Capture the cell that displays the provided text and extract its [X, Y] central coordinate. 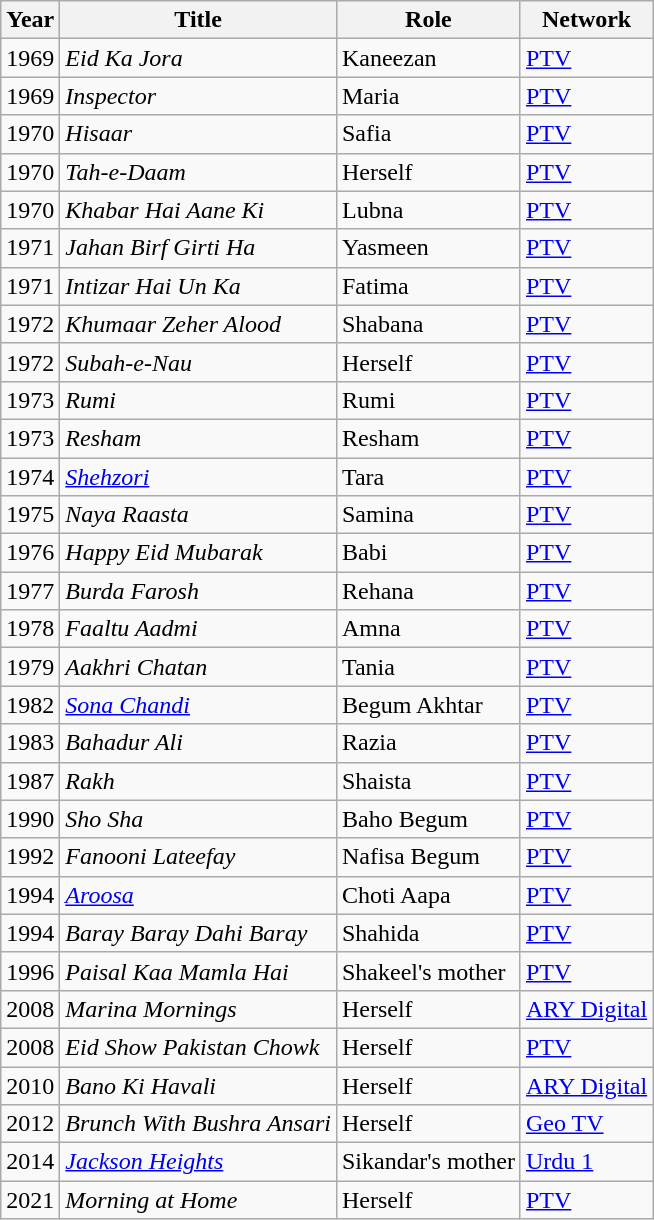
1975 [30, 515]
Role [428, 20]
Faaltu Aadmi [198, 629]
2012 [30, 1124]
Shabana [428, 324]
Bano Ki Havali [198, 1085]
Tania [428, 667]
Title [198, 20]
Baho Begum [428, 819]
Happy Eid Mubarak [198, 553]
Urdu 1 [586, 1162]
Begum Akhtar [428, 705]
2010 [30, 1085]
Sho Sha [198, 819]
1976 [30, 553]
Yasmeen [428, 248]
1982 [30, 705]
Nafisa Begum [428, 857]
Safia [428, 134]
Rehana [428, 591]
Intizar Hai Un Ka [198, 286]
2021 [30, 1200]
1979 [30, 667]
Sikandar's mother [428, 1162]
Kaneezan [428, 58]
Eid Ka Jora [198, 58]
1978 [30, 629]
Samina [428, 515]
Fatima [428, 286]
Shehzori [198, 477]
Maria [428, 96]
1992 [30, 857]
Burda Farosh [198, 591]
Shakeel's mother [428, 971]
Eid Show Pakistan Chowk [198, 1047]
Babi [428, 553]
Subah-e-Nau [198, 362]
Bahadur Ali [198, 743]
Razia [428, 743]
1974 [30, 477]
1987 [30, 781]
1996 [30, 971]
Inspector [198, 96]
Rakh [198, 781]
Khumaar Zeher Alood [198, 324]
Paisal Kaa Mamla Hai [198, 971]
Morning at Home [198, 1200]
Amna [428, 629]
Tah-e-Daam [198, 172]
Hisaar [198, 134]
Shaista [428, 781]
1983 [30, 743]
Fanooni Lateefay [198, 857]
Tara [428, 477]
Brunch With Bushra Ansari [198, 1124]
Choti Aapa [428, 895]
Sona Chandi [198, 705]
Geo TV [586, 1124]
Network [586, 20]
Aakhri Chatan [198, 667]
Jackson Heights [198, 1162]
1977 [30, 591]
1990 [30, 819]
Shahida [428, 933]
Baray Baray Dahi Baray [198, 933]
Jahan Birf Girti Ha [198, 248]
Khabar Hai Aane Ki [198, 210]
Naya Raasta [198, 515]
Year [30, 20]
Aroosa [198, 895]
Lubna [428, 210]
2014 [30, 1162]
Marina Mornings [198, 1009]
